Capture the cell that displays the provided text and extract its (x, y) central coordinate. 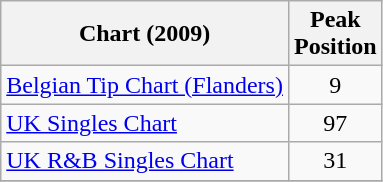
31 (335, 161)
97 (335, 123)
PeakPosition (335, 34)
Chart (2009) (145, 34)
9 (335, 85)
UK R&B Singles Chart (145, 161)
UK Singles Chart (145, 123)
Belgian Tip Chart (Flanders) (145, 85)
